Find where the given text appears and provide that cell's center as (X, Y) coordinate. 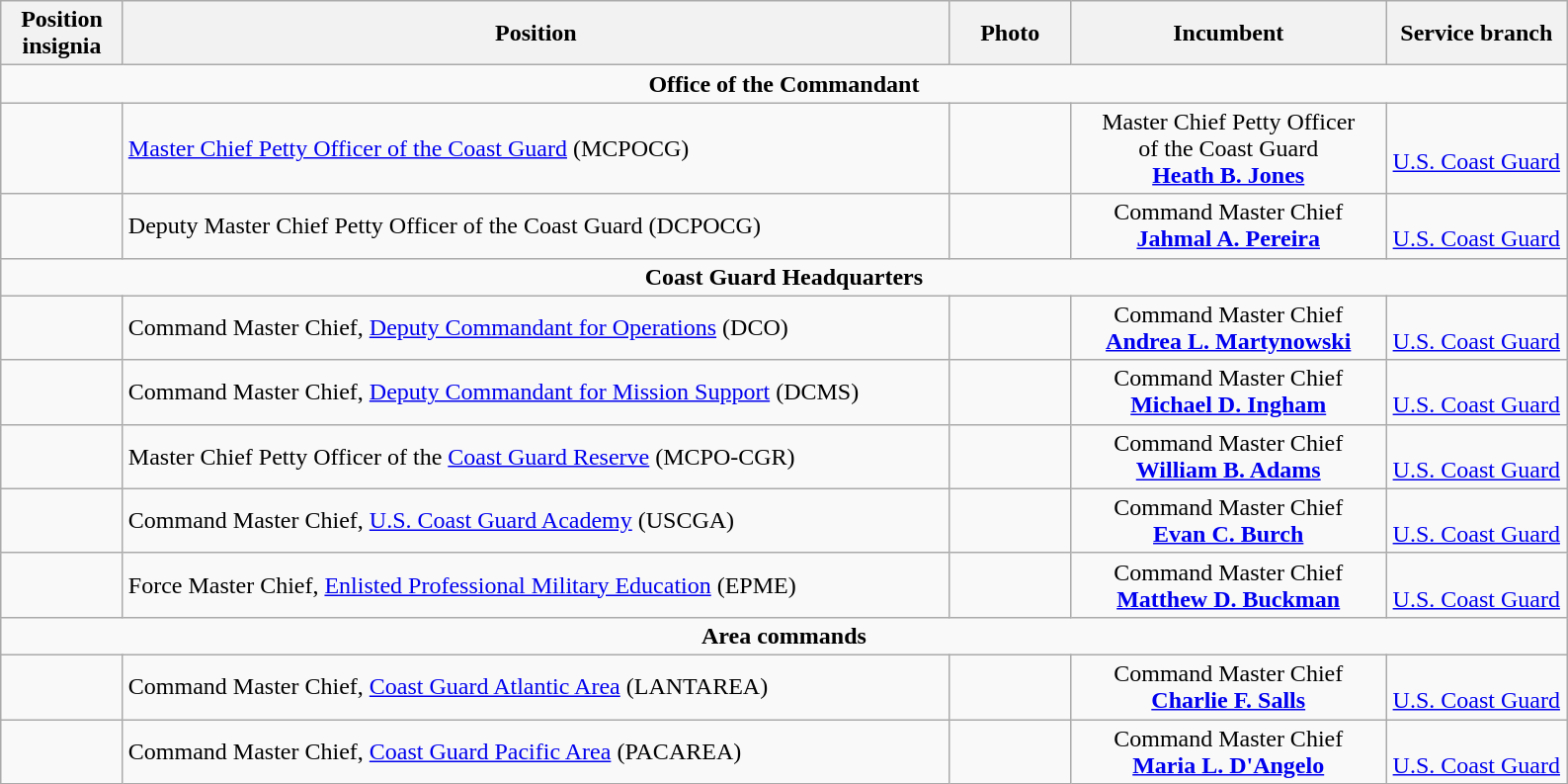
Command Master ChiefWilliam B. Adams (1229, 457)
Position insignia (62, 34)
Command Master ChiefEvan C. Burch (1229, 520)
Command Master Chief, Deputy Commandant for Operations (DCO) (536, 328)
Incumbent (1229, 34)
Area commands (784, 636)
Force Master Chief, Enlisted Professional Military Education (EPME) (536, 585)
Command Master Chief, Coast Guard Pacific Area (PACAREA) (536, 751)
Master Chief Petty Officer of the Coast Guard (MCPOCG) (536, 148)
Command Master ChiefCharlie F. Salls (1229, 686)
Photo (1010, 34)
Command Master Chief, U.S. Coast Guard Academy (USCGA) (536, 520)
Master Chief Petty Officerof the Coast GuardHeath B. Jones (1229, 148)
Command Master ChiefMatthew D. Buckman (1229, 585)
Master Chief Petty Officer of the Coast Guard Reserve (MCPO-CGR) (536, 457)
Position (536, 34)
Command Master ChiefJahmal A. Pereira (1229, 225)
Coast Guard Headquarters (784, 277)
Office of the Commandant (784, 84)
Command Master ChiefAndrea L. Martynowski (1229, 328)
Command Master Chief, Deputy Commandant for Mission Support (DCMS) (536, 392)
Command Master ChiefMaria L. D'Angelo (1229, 751)
Command Master Chief, Coast Guard Atlantic Area (LANTAREA) (536, 686)
Deputy Master Chief Petty Officer of the Coast Guard (DCPOCG) (536, 225)
Command Master ChiefMichael D. Ingham (1229, 392)
Service branch (1476, 34)
